Locate the cell with the specified text and output its (X, Y) center coordinate. 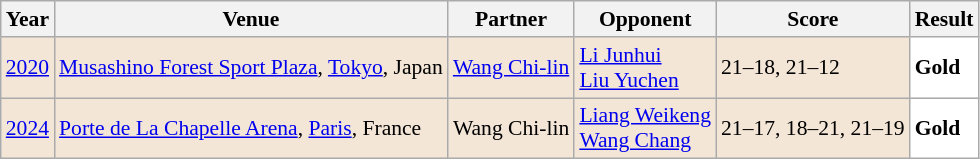
Liang Weikeng Wang Chang (645, 128)
Score (813, 19)
Venue (251, 19)
2020 (28, 68)
Result (944, 19)
Musashino Forest Sport Plaza, Tokyo, Japan (251, 68)
Year (28, 19)
Porte de La Chapelle Arena, Paris, France (251, 128)
Partner (512, 19)
Opponent (645, 19)
Li Junhui Liu Yuchen (645, 68)
21–17, 18–21, 21–19 (813, 128)
2024 (28, 128)
21–18, 21–12 (813, 68)
